Locate the cell with the specified text and output its (x, y) center coordinate. 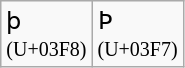
Ϸ(U+03F7) (138, 34)
ϸ(U+03F8) (46, 34)
